From the cell containing the given text, extract its center point as (x, y) coordinate. 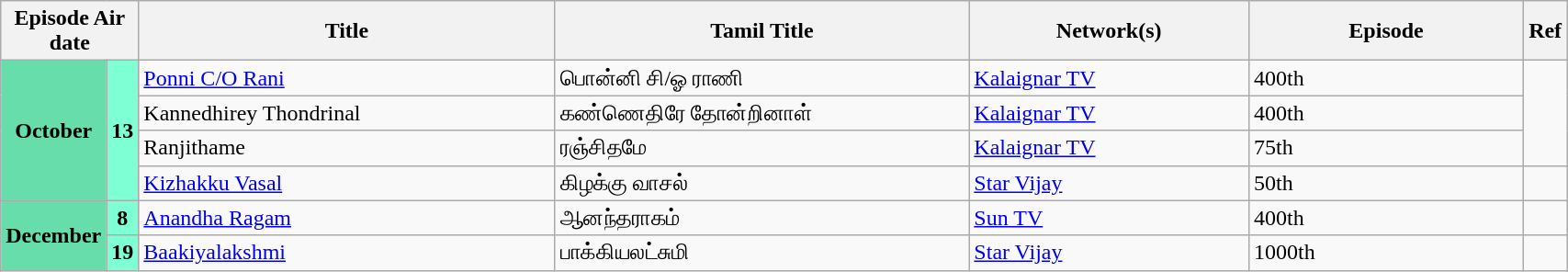
ரஞ்சிதமே (762, 148)
8 (123, 218)
1000th (1385, 253)
Kizhakku Vasal (347, 183)
Episode Air date (70, 31)
பாக்கியலட்சுமி (762, 253)
கிழக்கு வாசல் (762, 183)
பொன்னி சி/ஓ ராணி (762, 78)
Tamil Title (762, 31)
Baakiyalakshmi (347, 253)
19 (123, 253)
Sun TV (1110, 218)
Episode (1385, 31)
Kannedhirey Thondrinal (347, 113)
Title (347, 31)
Network(s) (1110, 31)
50th (1385, 183)
December (53, 235)
Ref (1545, 31)
Ranjithame (347, 148)
Anandha Ragam (347, 218)
75th (1385, 148)
கண்ணெதிரே தோன்றினாள் (762, 113)
October (53, 130)
Ponni C/O Rani (347, 78)
ஆனந்தராகம் (762, 218)
13 (123, 130)
